Search for the cell housing the specified text and yield its [x, y] center coordinate. 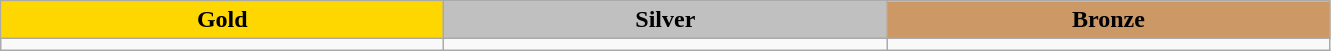
Gold [222, 20]
Bronze [1108, 20]
Silver [666, 20]
